Identify which cell holds the provided text, then report its (x, y) central coordinate. 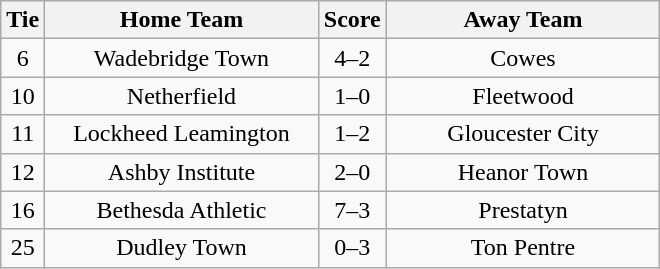
Netherfield (182, 96)
Dudley Town (182, 248)
12 (23, 172)
16 (23, 210)
25 (23, 248)
Fleetwood (523, 96)
2–0 (352, 172)
Prestatyn (523, 210)
6 (23, 58)
Wadebridge Town (182, 58)
Ton Pentre (523, 248)
Lockheed Leamington (182, 134)
1–2 (352, 134)
Ashby Institute (182, 172)
0–3 (352, 248)
Home Team (182, 20)
Heanor Town (523, 172)
4–2 (352, 58)
Away Team (523, 20)
Tie (23, 20)
Cowes (523, 58)
Score (352, 20)
7–3 (352, 210)
Gloucester City (523, 134)
1–0 (352, 96)
11 (23, 134)
10 (23, 96)
Bethesda Athletic (182, 210)
